Search for the cell housing the specified text and yield its (X, Y) center coordinate. 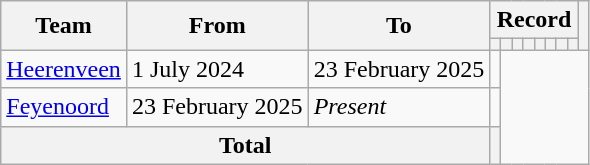
Present (399, 107)
Feyenoord (64, 107)
Record (534, 20)
To (399, 26)
Team (64, 26)
Heerenveen (64, 69)
1 July 2024 (217, 69)
From (217, 26)
Total (246, 145)
